Output the (X, Y) coordinate of the center of the cell containing the given text.  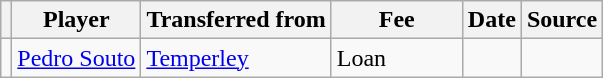
Fee (396, 20)
Pedro Souto (76, 58)
Date (492, 20)
Temperley (236, 58)
Transferred from (236, 20)
Loan (396, 58)
Source (562, 20)
Player (76, 20)
